Locate the cell with the specified text and output its (X, Y) center coordinate. 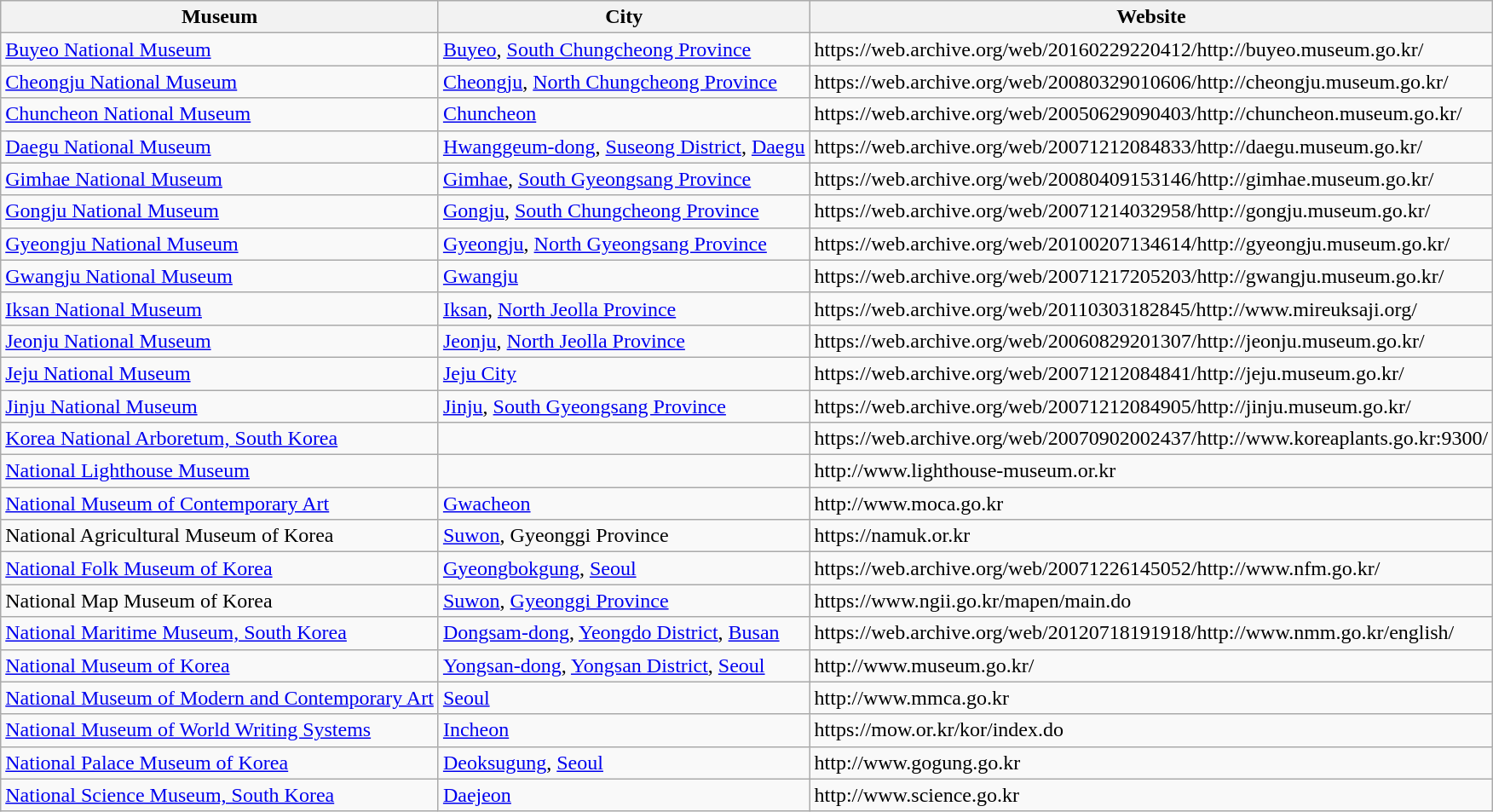
Deoksugung, Seoul (624, 763)
Gimhae, South Gyeongsang Province (624, 179)
Chuncheon National Museum (220, 114)
National Science Museum, South Korea (220, 795)
Cheongju, North Chungcheong Province (624, 82)
Gongju National Museum (220, 211)
Gyeongju National Museum (220, 244)
Jeju City (624, 373)
City (624, 17)
https://web.archive.org/web/20071212084905/http://jinju.museum.go.kr/ (1151, 406)
https://web.archive.org/web/20060829201307/http://jeonju.museum.go.kr/ (1151, 341)
http://www.mmca.go.kr (1151, 698)
National Museum of World Writing Systems (220, 730)
National Lighthouse Museum (220, 471)
Yongsan-dong, Yongsan District, Seoul (624, 665)
National Map Museum of Korea (220, 601)
National Palace Museum of Korea (220, 763)
https://web.archive.org/web/20080409153146/http://gimhae.museum.go.kr/ (1151, 179)
https://web.archive.org/web/20120718191918/http://www.nmm.go.kr/english/ (1151, 633)
https://web.archive.org/web/20070902002437/http://www.koreaplants.go.kr:9300/ (1151, 439)
National Museum of Contemporary Art (220, 504)
Gongju, South Chungcheong Province (624, 211)
Gyeongju, North Gyeongsang Province (624, 244)
Jeonju, North Jeolla Province (624, 341)
Cheongju National Museum (220, 82)
http://www.moca.go.kr (1151, 504)
https://mow.or.kr/kor/index.do (1151, 730)
https://web.archive.org/web/20100207134614/http://gyeongju.museum.go.kr/ (1151, 244)
http://www.museum.go.kr/ (1151, 665)
Jeonju National Museum (220, 341)
Chuncheon (624, 114)
Iksan National Museum (220, 308)
Daejeon (624, 795)
Incheon (624, 730)
https://web.archive.org/web/20071214032958/http://gongju.museum.go.kr/ (1151, 211)
Gimhae National Museum (220, 179)
Buyeo, South Chungcheong Province (624, 49)
Gyeongbokgung, Seoul (624, 568)
https://web.archive.org/web/20080329010606/http://cheongju.museum.go.kr/ (1151, 82)
http://www.lighthouse-museum.or.kr (1151, 471)
http://www.science.go.kr (1151, 795)
Hwanggeum-dong, Suseong District, Daegu (624, 147)
Gwangju National Museum (220, 276)
National Agricultural Museum of Korea (220, 536)
National Museum of Korea (220, 665)
https://web.archive.org/web/20110303182845/http://www.mireuksaji.org/ (1151, 308)
Iksan, North Jeolla Province (624, 308)
Website (1151, 17)
National Maritime Museum, South Korea (220, 633)
http://www.gogung.go.kr (1151, 763)
Jinju National Museum (220, 406)
Museum (220, 17)
https://web.archive.org/web/20071212084833/http://daegu.museum.go.kr/ (1151, 147)
https://web.archive.org/web/20071212084841/http://jeju.museum.go.kr/ (1151, 373)
Buyeo National Museum (220, 49)
Jeju National Museum (220, 373)
National Museum of Modern and Contemporary Art (220, 698)
Dongsam-dong, Yeongdo District, Busan (624, 633)
Korea National Arboretum, South Korea (220, 439)
Jinju, South Gyeongsang Province (624, 406)
https://web.archive.org/web/20071217205203/http://gwangju.museum.go.kr/ (1151, 276)
Seoul (624, 698)
Gwacheon (624, 504)
Daegu National Museum (220, 147)
Gwangju (624, 276)
https://web.archive.org/web/20160229220412/http://buyeo.museum.go.kr/ (1151, 49)
https://web.archive.org/web/20071226145052/http://www.nfm.go.kr/ (1151, 568)
https://web.archive.org/web/20050629090403/http://chuncheon.museum.go.kr/ (1151, 114)
National Folk Museum of Korea (220, 568)
https://www.ngii.go.kr/mapen/main.do (1151, 601)
https://namuk.or.kr (1151, 536)
